Capture the cell that displays the provided text and extract its (x, y) central coordinate. 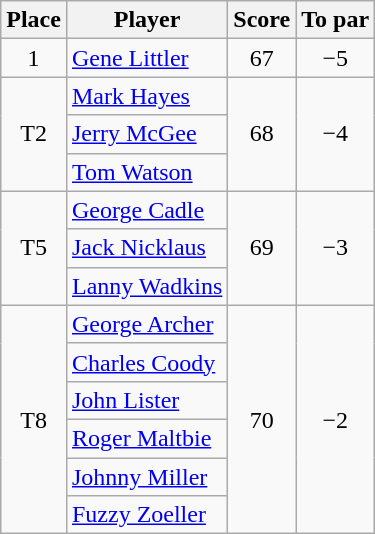
−5 (336, 58)
Gene Littler (146, 58)
69 (262, 248)
−4 (336, 134)
T2 (34, 134)
Roger Maltbie (146, 438)
To par (336, 20)
John Lister (146, 400)
Tom Watson (146, 172)
Jerry McGee (146, 134)
Charles Coody (146, 362)
−3 (336, 248)
Player (146, 20)
Fuzzy Zoeller (146, 515)
Mark Hayes (146, 96)
67 (262, 58)
T8 (34, 419)
Score (262, 20)
1 (34, 58)
Jack Nicklaus (146, 248)
George Archer (146, 324)
Place (34, 20)
T5 (34, 248)
68 (262, 134)
George Cadle (146, 210)
70 (262, 419)
Lanny Wadkins (146, 286)
Johnny Miller (146, 477)
−2 (336, 419)
